Provide the (x, y) coordinate of the cell's center where the given text is located.  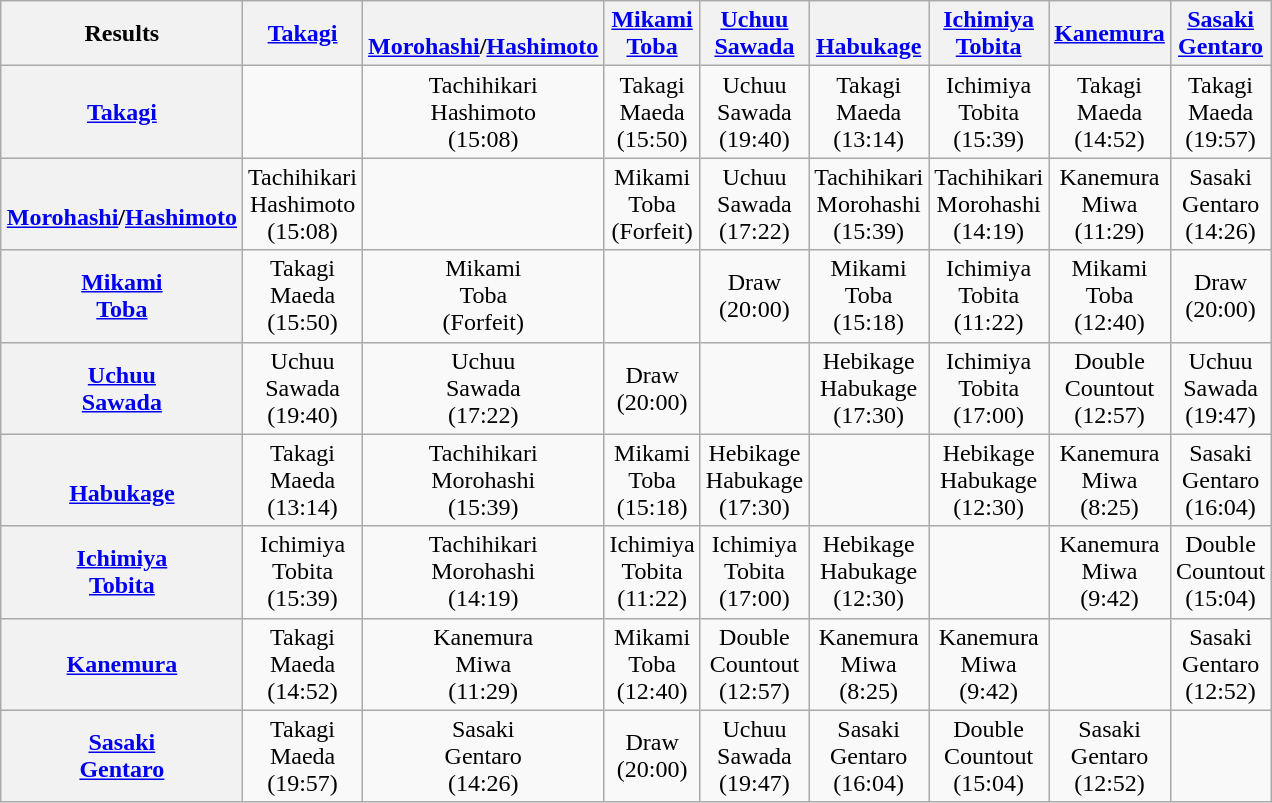
Results (122, 34)
